Return the [x, y] coordinate for the center point of the cell that contains the specified text.  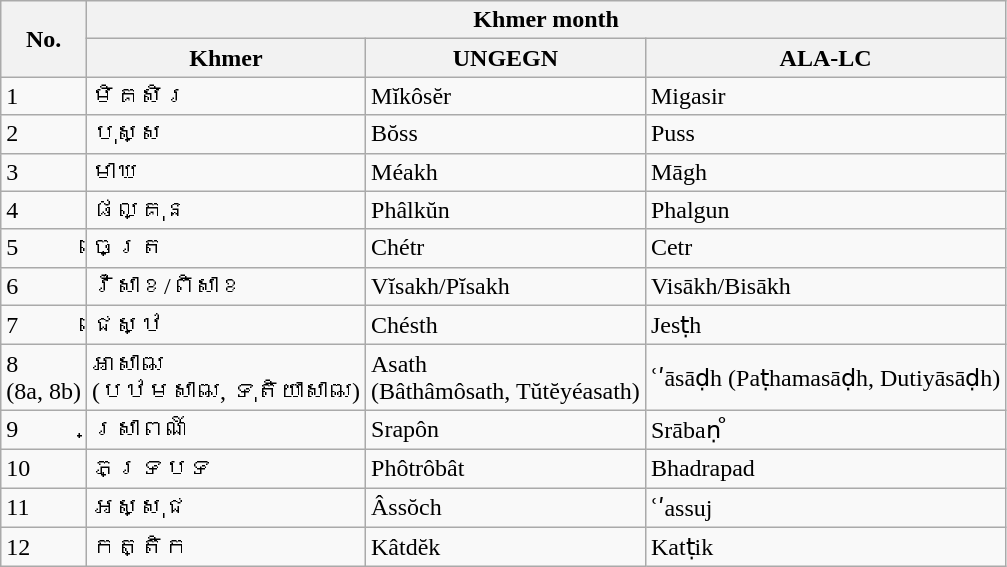
ឤសាឍ(បឋមសាឍ, ទុតិយាសាឍ) [226, 378]
10 [44, 468]
11 [44, 508]
Phalgun [825, 210]
Visākh/Bisākh [825, 286]
ភទ្របទ [226, 468]
4 [44, 210]
ស្រាពណ៍ [226, 430]
ALA-LC [825, 58]
មាឃ [226, 172]
វិសាខ/ពិសាខ [226, 286]
5 [44, 248]
7 [44, 325]
6 [44, 286]
No. [44, 39]
ជេស្ឋ [226, 325]
Srābaṇ ̊ [825, 430]
UNGEGN [506, 58]
Jesṭh [825, 325]
Chétr [506, 248]
Bŏss [506, 134]
Asath(Bâthâmôsath, Tŭtĕyéasath) [506, 378]
Puss [825, 134]
3 [44, 172]
Kâtdĕk [506, 547]
Âssŏch [506, 508]
Cetr [825, 248]
កត្តិក [226, 547]
Bhadrapad [825, 468]
1 [44, 96]
Srapôn [506, 430]
Phôtrôbât [506, 468]
ʿʹāsāḍh (Paṭhamasāḍh, Dutiyāsāḍh) [825, 378]
Chésth [506, 325]
Māgh [825, 172]
9 [44, 430]
Khmer month [546, 20]
ចេត្រ [226, 248]
Mĭkôsĕr [506, 96]
ʿʹassuj [825, 508]
Phâlkŭn [506, 210]
បុស្ស [226, 134]
Migasir [825, 96]
Katṭik [825, 547]
ផល្គុន [226, 210]
អស្សុជ [226, 508]
Khmer [226, 58]
12 [44, 547]
2 [44, 134]
Vĭsakh/Pĭsakh [506, 286]
8 (8a, 8b) [44, 378]
Méakh [506, 172]
មិគសិរ [226, 96]
